Detect which cell encompasses the target text, then output its (x, y) center coordinate. 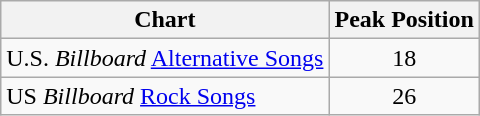
Chart (165, 20)
26 (404, 96)
18 (404, 58)
US Billboard Rock Songs (165, 96)
U.S. Billboard Alternative Songs (165, 58)
Peak Position (404, 20)
